Return the (X, Y) coordinate for the center point of the cell that contains the specified text.  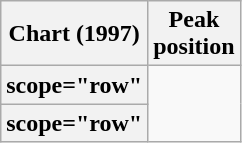
Peakposition (194, 34)
Chart (1997) (74, 34)
